From the cell containing the given text, extract its center point as [x, y] coordinate. 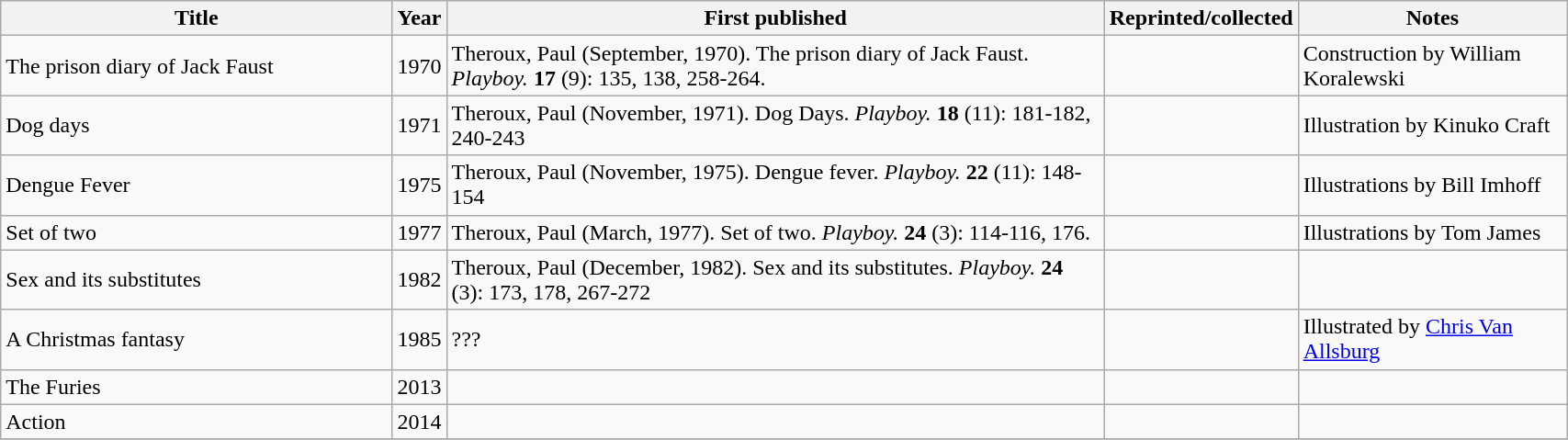
Sex and its substitutes [197, 279]
First published [775, 18]
1970 [419, 66]
1985 [419, 340]
The prison diary of Jack Faust [197, 66]
2013 [419, 387]
??? [775, 340]
Theroux, Paul (November, 1971). Dog Days. Playboy. 18 (11): 181-182, 240-243 [775, 125]
A Christmas fantasy [197, 340]
Illustration by Kinuko Craft [1432, 125]
1982 [419, 279]
Construction by William Koralewski [1432, 66]
Theroux, Paul (September, 1970). The prison diary of Jack Faust. Playboy. 17 (9): 135, 138, 258-264. [775, 66]
Dengue Fever [197, 186]
Theroux, Paul (November, 1975). Dengue fever. Playboy. 22 (11): 148-154 [775, 186]
Theroux, Paul (March, 1977). Set of two. Playboy. 24 (3): 114-116, 176. [775, 232]
Action [197, 422]
Year [419, 18]
Illustrations by Bill Imhoff [1432, 186]
Illustrated by Chris Van Allsburg [1432, 340]
Title [197, 18]
1971 [419, 125]
The Furies [197, 387]
1975 [419, 186]
Reprinted/collected [1201, 18]
Notes [1432, 18]
Theroux, Paul (December, 1982). Sex and its substitutes. Playboy. 24 (3): 173, 178, 267-272 [775, 279]
Dog days [197, 125]
2014 [419, 422]
Illustrations by Tom James [1432, 232]
Set of two [197, 232]
1977 [419, 232]
